For the text-containing cell, return its midpoint in (X, Y) coordinate format. 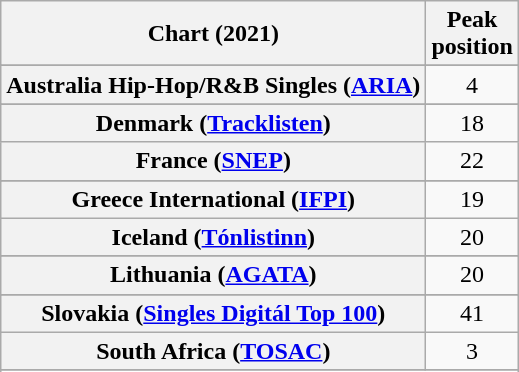
4 (472, 85)
18 (472, 123)
Denmark (Tracklisten) (214, 123)
Slovakia (Singles Digitál Top 100) (214, 313)
Australia Hip-Hop/R&B Singles (ARIA) (214, 85)
19 (472, 199)
Peakposition (472, 34)
South Africa (TOSAC) (214, 351)
Iceland (Tónlistinn) (214, 237)
41 (472, 313)
22 (472, 161)
Greece International (IFPI) (214, 199)
3 (472, 351)
Lithuania (AGATA) (214, 275)
Chart (2021) (214, 34)
France (SNEP) (214, 161)
